For the text-containing cell, return its midpoint in (X, Y) coordinate format. 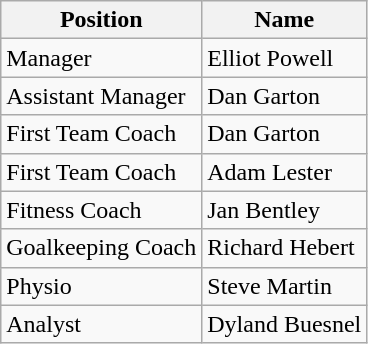
Position (102, 20)
Analyst (102, 324)
Physio (102, 286)
Name (284, 20)
Richard Hebert (284, 248)
Jan Bentley (284, 210)
Dyland Buesnel (284, 324)
Fitness Coach (102, 210)
Goalkeeping Coach (102, 248)
Elliot Powell (284, 58)
Adam Lester (284, 172)
Assistant Manager (102, 96)
Manager (102, 58)
Steve Martin (284, 286)
